From the cell containing the given text, extract its center point as [X, Y] coordinate. 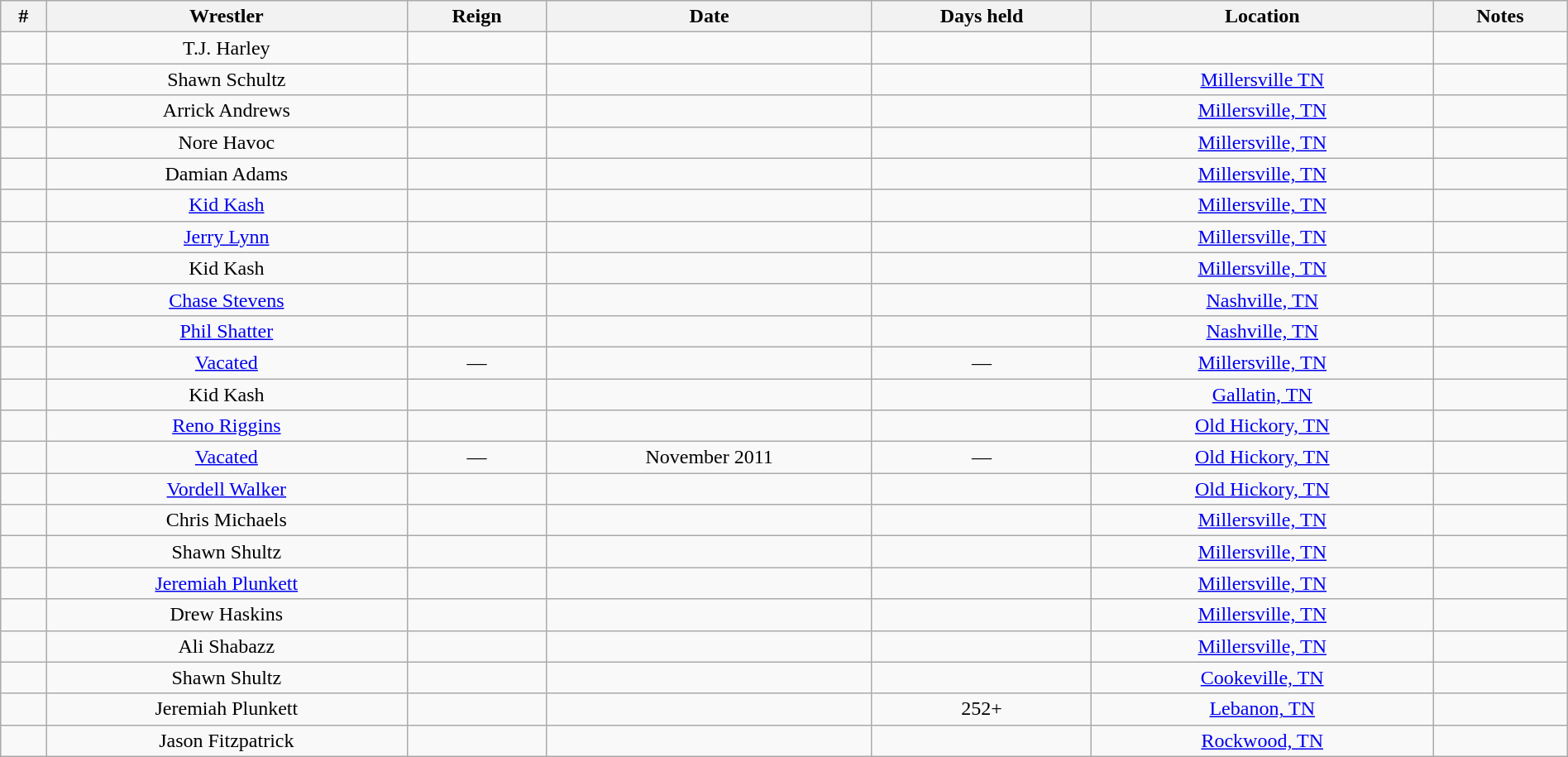
Cookeville, TN [1262, 678]
Millersville TN [1262, 79]
Phil Shatter [227, 331]
Lebanon, TN [1262, 709]
November 2011 [710, 458]
252+ [982, 709]
Notes [1500, 17]
Rockwood, TN [1262, 740]
Jerry Lynn [227, 237]
Ali Shabazz [227, 646]
Reign [476, 17]
Jason Fitzpatrick [227, 740]
Drew Haskins [227, 615]
# [23, 17]
Nore Havoc [227, 142]
Damian Adams [227, 174]
Chase Stevens [227, 299]
Gallatin, TN [1262, 395]
Chris Michaels [227, 520]
T.J. Harley [227, 48]
Reno Riggins [227, 426]
Date [710, 17]
Vordell Walker [227, 489]
Shawn Schultz [227, 79]
Wrestler [227, 17]
Days held [982, 17]
Arrick Andrews [227, 111]
Location [1262, 17]
